Capture the cell that displays the provided text and extract its (x, y) central coordinate. 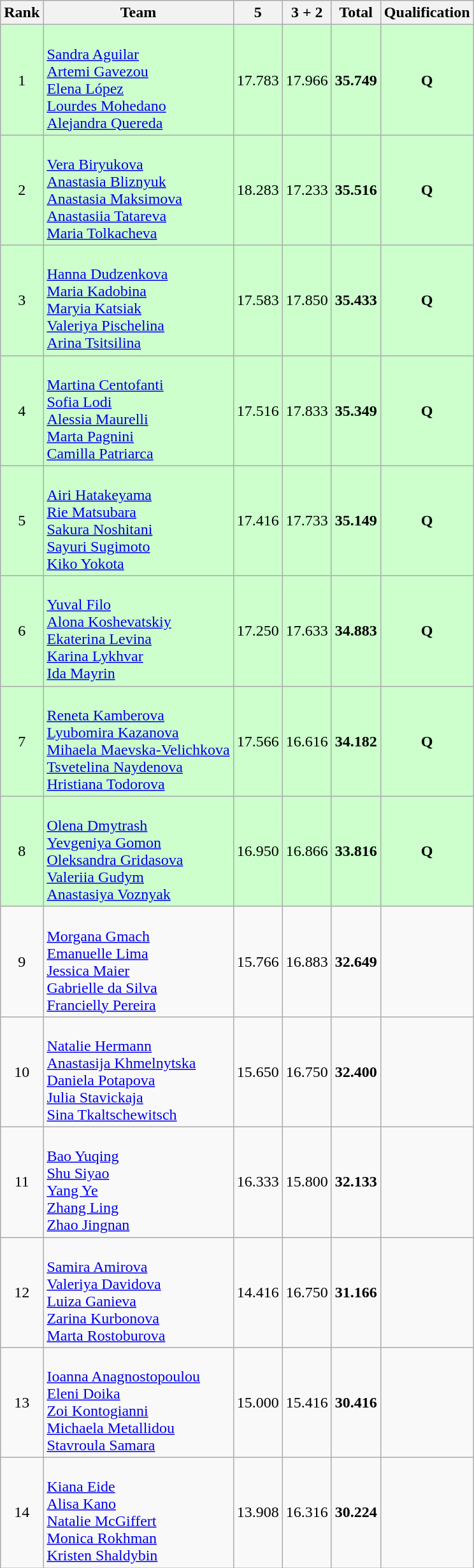
Team (138, 13)
10 (22, 1071)
Hanna DudzenkovaMaria KadobinaMaryia KatsiakValeriya PischelinaArina Tsitsilina (138, 301)
17.516 (257, 410)
17.850 (307, 301)
16.616 (307, 741)
4 (22, 410)
17.783 (257, 80)
6 (22, 631)
Samira AmirovaValeriya DavidovaLuiza GanievaZarina KurbonovaMarta Rostoburova (138, 1292)
16.316 (307, 1513)
15.416 (307, 1402)
9 (22, 962)
Olena DmytrashYevgeniya GomonOleksandra GridasovaValeriia GudymAnastasiya Voznyak (138, 851)
12 (22, 1292)
16.866 (307, 851)
32.133 (355, 1182)
16.883 (307, 962)
3 (22, 301)
Martina CentofantiSofia LodiAlessia MaurelliMarta PagniniCamilla Patriarca (138, 410)
14 (22, 1513)
Rank (22, 13)
Sandra AguilarArtemi GavezouElena LópezLourdes MohedanoAlejandra Quereda (138, 80)
Bao YuqingShu SiyaoYang YeZhang LingZhao Jingnan (138, 1182)
8 (22, 851)
17.566 (257, 741)
Kiana EideAlisa KanoNatalie McGiffertMonica RokhmanKristen Shaldybin (138, 1513)
30.416 (355, 1402)
35.149 (355, 521)
16.950 (257, 851)
32.649 (355, 962)
17.633 (307, 631)
2 (22, 190)
15.000 (257, 1402)
13.908 (257, 1513)
17.233 (307, 190)
Vera BiryukovaAnastasia BliznyukAnastasia MaksimovaAnastasiia TatarevaMaria Tolkacheva (138, 190)
16.333 (257, 1182)
Ioanna AnagnostopoulouEleni DoikaZoi KontogianniMichaela MetallidouStavroula Samara (138, 1402)
14.416 (257, 1292)
Qualification (427, 13)
Morgana GmachEmanuelle LimaJessica MaierGabrielle da SilvaFrancielly Pereira (138, 962)
31.166 (355, 1292)
33.816 (355, 851)
17.733 (307, 521)
11 (22, 1182)
Natalie HermannAnastasija KhmelnytskaDaniela PotapovaJulia StavickajaSina Tkaltschewitsch (138, 1071)
3 + 2 (307, 13)
17.250 (257, 631)
Reneta KamberovaLyubomira KazanovaMihaela Maevska-VelichkovaTsvetelina NaydenovaHristiana Todorova (138, 741)
35.516 (355, 190)
15.650 (257, 1071)
15.800 (307, 1182)
30.224 (355, 1513)
Airi HatakeyamaRie MatsubaraSakura NoshitaniSayuri SugimotoKiko Yokota (138, 521)
1 (22, 80)
15.766 (257, 962)
34.182 (355, 741)
35.433 (355, 301)
13 (22, 1402)
7 (22, 741)
35.749 (355, 80)
32.400 (355, 1071)
Total (355, 13)
34.883 (355, 631)
18.283 (257, 190)
Yuval FiloAlona KoshevatskiyEkaterina LevinaKarina LykhvarIda Mayrin (138, 631)
35.349 (355, 410)
17.833 (307, 410)
17.416 (257, 521)
17.966 (307, 80)
17.583 (257, 301)
